Search for the cell housing the specified text and yield its [X, Y] center coordinate. 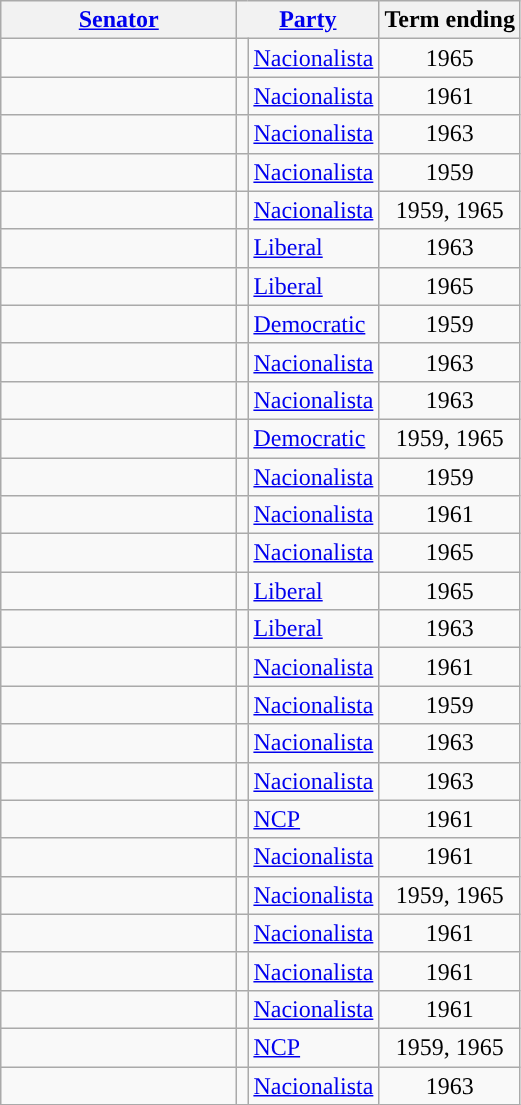
Party [308, 20]
Senator [119, 20]
Term ending [450, 20]
